Locate the cell with the specified text and output its (x, y) center coordinate. 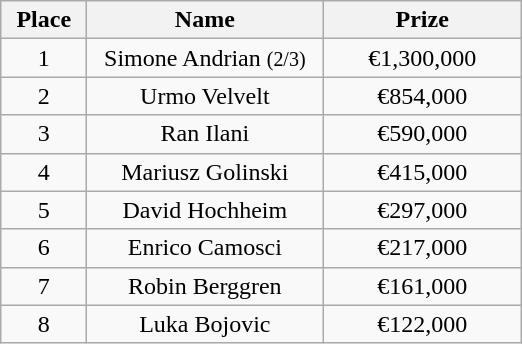
5 (44, 210)
6 (44, 248)
€590,000 (422, 134)
Urmo Velvelt (205, 96)
8 (44, 324)
€161,000 (422, 286)
€217,000 (422, 248)
1 (44, 58)
Prize (422, 20)
David Hochheim (205, 210)
4 (44, 172)
7 (44, 286)
€1,300,000 (422, 58)
Simone Andrian (2/3) (205, 58)
Place (44, 20)
2 (44, 96)
Luka Bojovic (205, 324)
Enrico Camosci (205, 248)
€415,000 (422, 172)
€854,000 (422, 96)
3 (44, 134)
Mariusz Golinski (205, 172)
Robin Berggren (205, 286)
€122,000 (422, 324)
€297,000 (422, 210)
Ran Ilani (205, 134)
Name (205, 20)
